For the text-containing cell, return its midpoint in (X, Y) coordinate format. 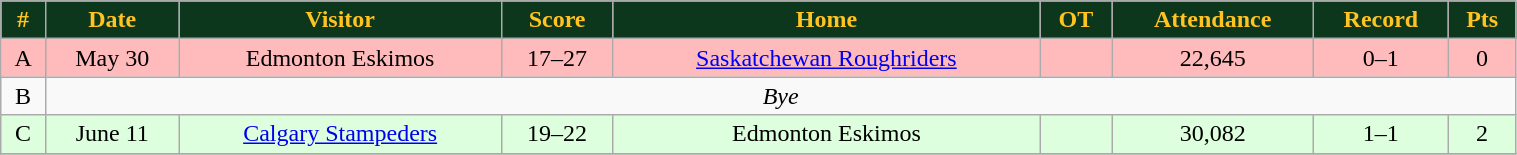
22,645 (1213, 58)
2 (1482, 134)
30,082 (1213, 134)
Visitor (340, 20)
1–1 (1382, 134)
17–27 (557, 58)
Record (1382, 20)
June 11 (112, 134)
Pts (1482, 20)
Saskatchewan Roughriders (826, 58)
# (24, 20)
Attendance (1213, 20)
Calgary Stampeders (340, 134)
Bye (780, 96)
A (24, 58)
0–1 (1382, 58)
19–22 (557, 134)
OT (1076, 20)
B (24, 96)
Score (557, 20)
C (24, 134)
0 (1482, 58)
Date (112, 20)
Home (826, 20)
May 30 (112, 58)
